Identify which cell holds the provided text, then report its [x, y] central coordinate. 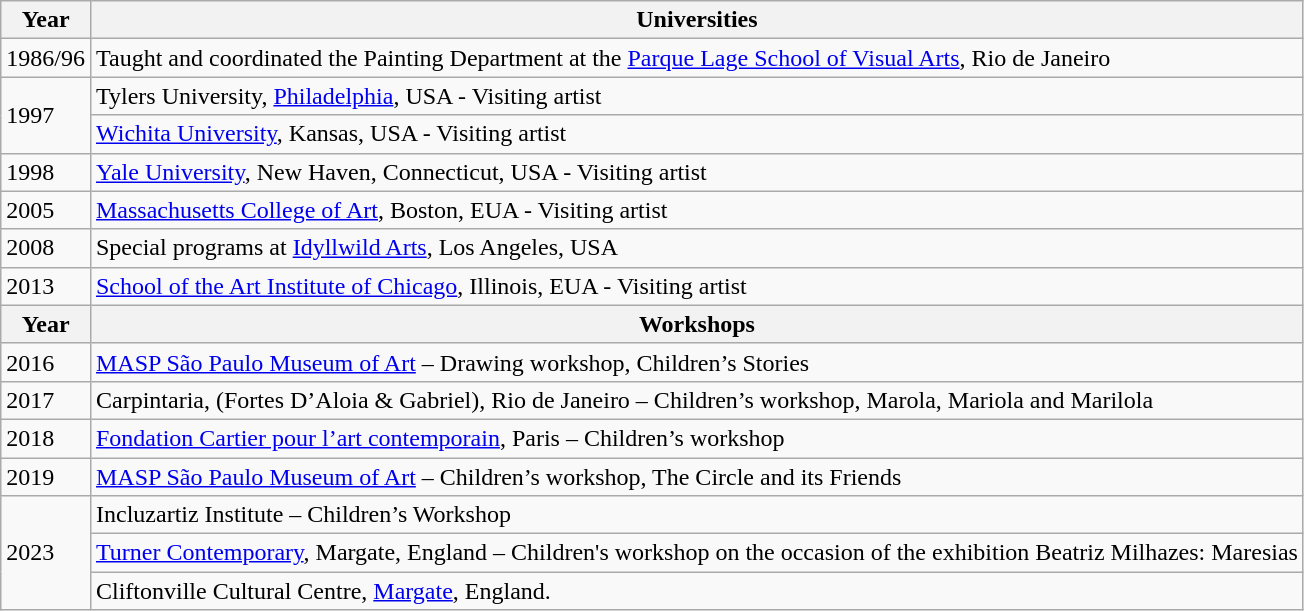
Cliftonville Cultural Centre, Margate, England. [696, 591]
Workshops [696, 324]
Carpintaria, (Fortes D’Aloia & Gabriel), Rio de Janeiro – Children’s workshop, Marola, Mariola and Marilola [696, 400]
Massachusetts College of Art, Boston, EUA - Visiting artist [696, 210]
1986/96 [46, 58]
MASP São Paulo Museum of Art – Drawing workshop, Children’s Stories [696, 362]
1997 [46, 115]
Special programs at Idyllwild Arts, Los Angeles, USA [696, 248]
Universities [696, 20]
2013 [46, 286]
Wichita University, Kansas, USA - Visiting artist [696, 134]
Yale University, New Haven, Connecticut, USA - Visiting artist [696, 172]
School of the Art Institute of Chicago, Illinois, EUA - Visiting artist [696, 286]
2018 [46, 438]
2023 [46, 553]
2008 [46, 248]
Turner Contemporary, Margate, England – Children's workshop on the occasion of the exhibition Beatriz Milhazes: Maresias [696, 553]
1998 [46, 172]
2016 [46, 362]
Fondation Cartier pour l’art contemporain, Paris – Children’s workshop [696, 438]
2017 [46, 400]
2005 [46, 210]
2019 [46, 477]
MASP São Paulo Museum of Art – Children’s workshop, The Circle and its Friends [696, 477]
Taught and coordinated the Painting Department at the Parque Lage School of Visual Arts, Rio de Janeiro [696, 58]
Incluzartiz Institute – Children’s Workshop [696, 515]
Tylers University, Philadelphia, USA - Visiting artist [696, 96]
